Output the (X, Y) coordinate of the center of the cell containing the given text.  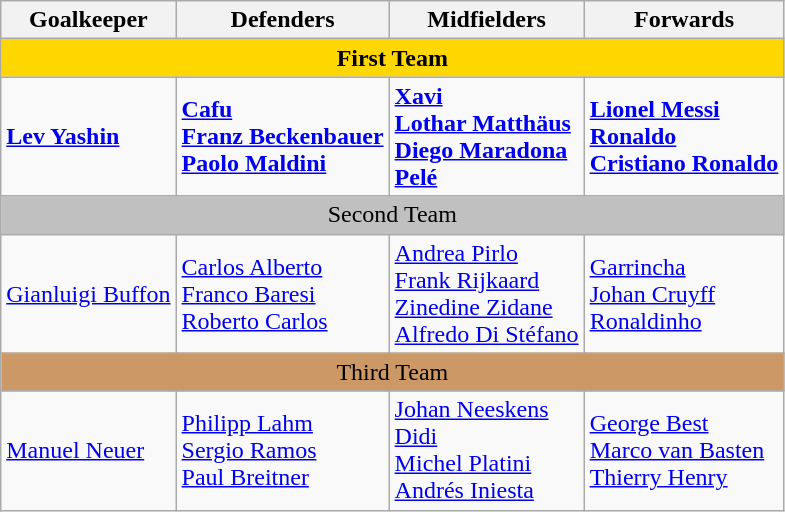
Xavi Lothar Matthäus Diego Maradona Pelé (486, 136)
Andrea Pirlo Frank Rijkaard Zinedine Zidane Alfredo Di Stéfano (486, 294)
Goalkeeper (88, 20)
Cafu Franz Beckenbauer Paolo Maldini (282, 136)
Second Team (392, 215)
First Team (392, 58)
Third Team (392, 372)
Manuel Neuer (88, 450)
Forwards (684, 20)
Philipp Lahm Sergio Ramos Paul Breitner (282, 450)
George Best Marco van Basten Thierry Henry (684, 450)
Johan Neeskens Didi Michel Platini Andrés Iniesta (486, 450)
Carlos Alberto Franco Baresi Roberto Carlos (282, 294)
Lev Yashin (88, 136)
Midfielders (486, 20)
Lionel Messi Ronaldo Cristiano Ronaldo (684, 136)
Gianluigi Buffon (88, 294)
Garrincha Johan Cruyff Ronaldinho (684, 294)
Defenders (282, 20)
